Locate the cell with the specified text and output its (x, y) center coordinate. 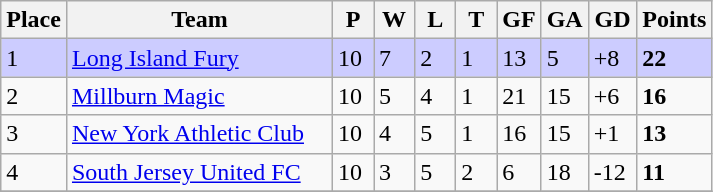
GF (519, 20)
L (436, 20)
Place (34, 20)
11 (674, 172)
Long Island Fury (199, 58)
GD (612, 20)
Points (674, 20)
+1 (612, 134)
GA (564, 20)
22 (674, 58)
South Jersey United FC (199, 172)
18 (564, 172)
Team (199, 20)
+6 (612, 96)
New York Athletic Club (199, 134)
P (354, 20)
Millburn Magic (199, 96)
-12 (612, 172)
6 (519, 172)
+8 (612, 58)
21 (519, 96)
W (394, 20)
7 (394, 58)
T (476, 20)
